Scan for the cell matching the given text and deliver its (x, y) coordinate at center. 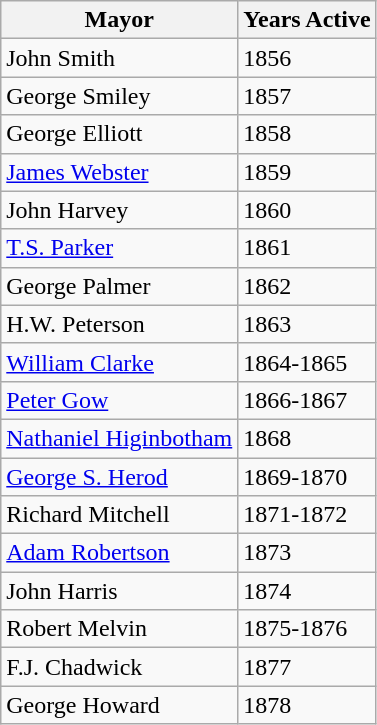
1864-1865 (307, 362)
Robert Melvin (120, 629)
1859 (307, 172)
1856 (307, 58)
Peter Gow (120, 400)
George Elliott (120, 134)
1863 (307, 324)
Adam Robertson (120, 553)
George Howard (120, 705)
F.J. Chadwick (120, 667)
1861 (307, 248)
Richard Mitchell (120, 515)
Nathaniel Higinbotham (120, 438)
John Harvey (120, 210)
George Palmer (120, 286)
1877 (307, 667)
1874 (307, 591)
Years Active (307, 20)
1866-1867 (307, 400)
1862 (307, 286)
1873 (307, 553)
1878 (307, 705)
T.S. Parker (120, 248)
James Webster (120, 172)
George S. Herod (120, 477)
1858 (307, 134)
John Harris (120, 591)
Mayor (120, 20)
George Smiley (120, 96)
1857 (307, 96)
1871-1872 (307, 515)
1868 (307, 438)
1860 (307, 210)
1869-1870 (307, 477)
John Smith (120, 58)
William Clarke (120, 362)
H.W. Peterson (120, 324)
1875-1876 (307, 629)
